Output the [X, Y] coordinate of the center of the cell containing the given text.  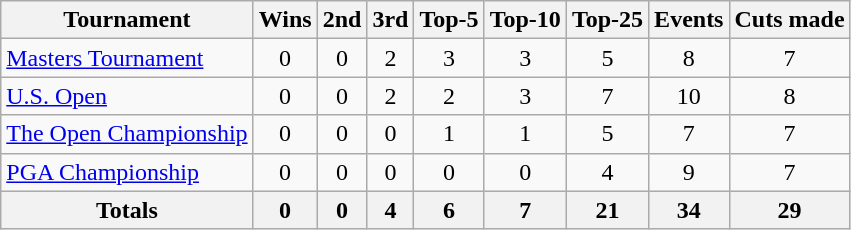
6 [449, 210]
PGA Championship [127, 172]
Cuts made [790, 20]
29 [790, 210]
Events [689, 20]
21 [607, 210]
Top-25 [607, 20]
Wins [285, 20]
10 [689, 96]
9 [689, 172]
Top-10 [525, 20]
Totals [127, 210]
Masters Tournament [127, 58]
34 [689, 210]
3rd [390, 20]
Tournament [127, 20]
The Open Championship [127, 134]
U.S. Open [127, 96]
Top-5 [449, 20]
2nd [342, 20]
